Search for the cell housing the specified text and yield its (x, y) center coordinate. 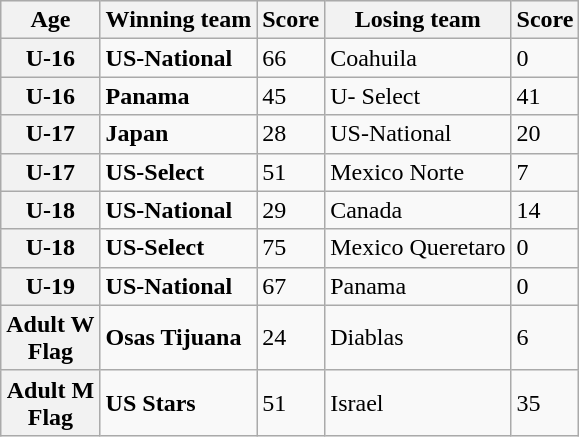
35 (545, 402)
Mexico Norte (418, 172)
41 (545, 96)
Adult WFlag (50, 338)
Winning team (178, 20)
Osas Tijuana (178, 338)
U- Select (418, 96)
Mexico Queretaro (418, 248)
14 (545, 210)
24 (291, 338)
29 (291, 210)
Coahuila (418, 58)
US Stars (178, 402)
U-19 (50, 286)
45 (291, 96)
Israel (418, 402)
75 (291, 248)
Losing team (418, 20)
Age (50, 20)
66 (291, 58)
28 (291, 134)
6 (545, 338)
Canada (418, 210)
7 (545, 172)
67 (291, 286)
Adult MFlag (50, 402)
20 (545, 134)
Japan (178, 134)
Diablas (418, 338)
